For the text-containing cell, return its midpoint in [x, y] coordinate format. 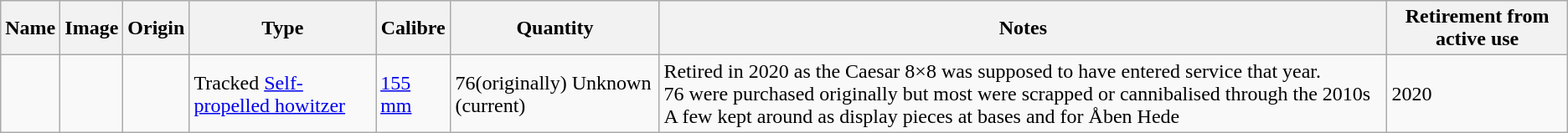
Quantity [554, 28]
Name [30, 28]
155 mm [414, 94]
2020 [1478, 94]
Origin [156, 28]
Notes [1024, 28]
Tracked Self-propelled howitzer [283, 94]
Image [92, 28]
Retirement from active use [1478, 28]
Calibre [414, 28]
76(originally) Unknown (current) [554, 94]
Type [283, 28]
